Provide the [x, y] coordinate of the cell's center where the given text is located.  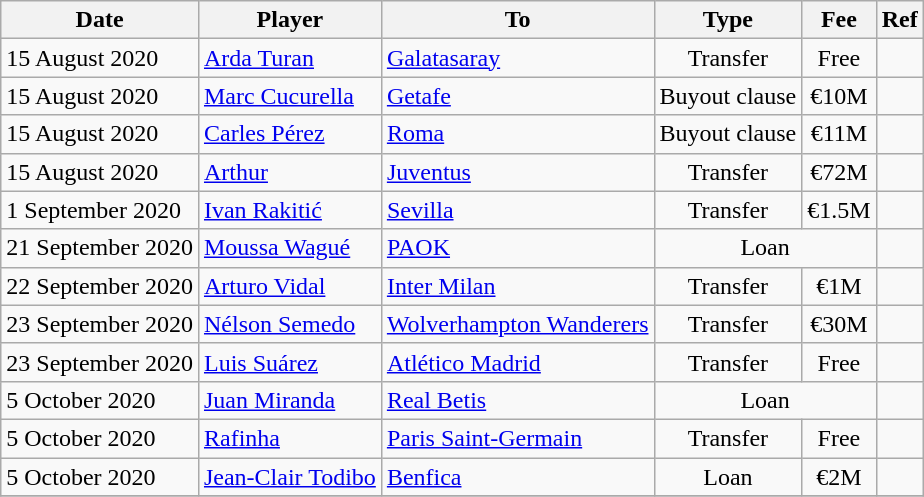
€30M [839, 324]
Arthur [290, 172]
Nélson Semedo [290, 324]
PAOK [518, 248]
Atlético Madrid [518, 362]
Jean-Clair Todibo [290, 477]
Juventus [518, 172]
€72M [839, 172]
Luis Suárez [290, 362]
21 September 2020 [100, 248]
Ivan Rakitić [290, 210]
Player [290, 20]
Benfica [518, 477]
Carles Pérez [290, 134]
22 September 2020 [100, 286]
Moussa Wagué [290, 248]
Ref [900, 20]
Inter Milan [518, 286]
Fee [839, 20]
Marc Cucurella [290, 96]
Date [100, 20]
€10M [839, 96]
Real Betis [518, 400]
Type [728, 20]
1 September 2020 [100, 210]
Getafe [518, 96]
Juan Miranda [290, 400]
€2M [839, 477]
Wolverhampton Wanderers [518, 324]
Roma [518, 134]
€1.5M [839, 210]
Sevilla [518, 210]
Rafinha [290, 438]
To [518, 20]
Arda Turan [290, 58]
Paris Saint-Germain [518, 438]
€11M [839, 134]
Arturo Vidal [290, 286]
Galatasaray [518, 58]
€1M [839, 286]
